Capture the cell that displays the provided text and extract its [x, y] central coordinate. 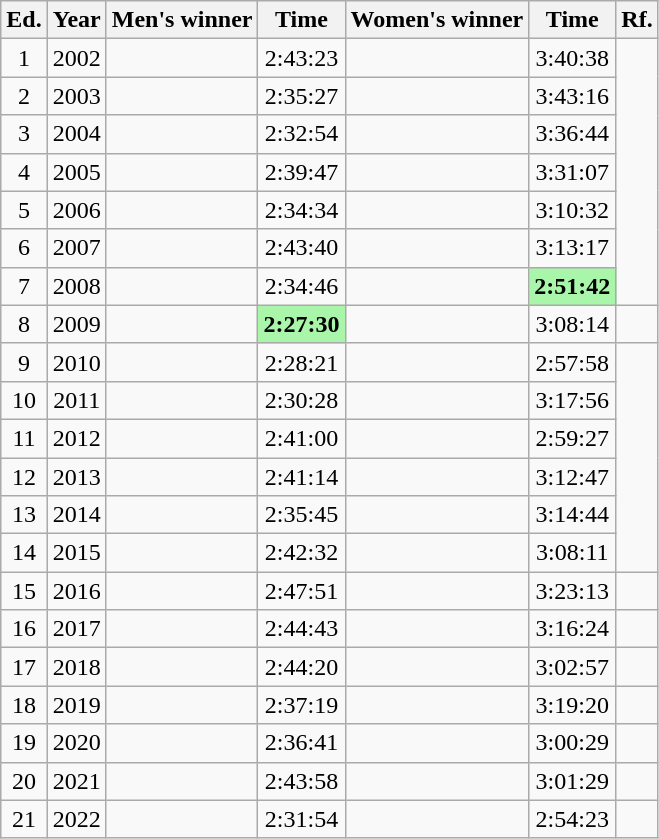
2022 [76, 819]
2:27:30 [302, 324]
3 [24, 134]
2:54:23 [572, 819]
14 [24, 553]
3:00:29 [572, 743]
2:47:51 [302, 591]
3:16:24 [572, 629]
2021 [76, 781]
2009 [76, 324]
2017 [76, 629]
17 [24, 667]
20 [24, 781]
2:28:21 [302, 362]
3:31:07 [572, 172]
2:31:54 [302, 819]
2:57:58 [572, 362]
3:12:47 [572, 477]
2:30:28 [302, 400]
2005 [76, 172]
2016 [76, 591]
2:39:47 [302, 172]
3:08:14 [572, 324]
2:34:34 [302, 210]
2 [24, 96]
2011 [76, 400]
Year [76, 20]
3:43:16 [572, 96]
13 [24, 515]
2:41:14 [302, 477]
16 [24, 629]
3:19:20 [572, 705]
11 [24, 438]
3:08:11 [572, 553]
2008 [76, 286]
2:32:54 [302, 134]
2:43:40 [302, 248]
3:14:44 [572, 515]
2013 [76, 477]
3:10:32 [572, 210]
2014 [76, 515]
2:59:27 [572, 438]
3:02:57 [572, 667]
6 [24, 248]
2:34:46 [302, 286]
3:17:56 [572, 400]
2:35:27 [302, 96]
2:35:45 [302, 515]
2015 [76, 553]
7 [24, 286]
3:23:13 [572, 591]
4 [24, 172]
Rf. [637, 20]
5 [24, 210]
19 [24, 743]
2006 [76, 210]
2:44:20 [302, 667]
3:40:38 [572, 58]
2:51:42 [572, 286]
2004 [76, 134]
3:13:17 [572, 248]
21 [24, 819]
2:41:00 [302, 438]
3:36:44 [572, 134]
2:43:23 [302, 58]
2:44:43 [302, 629]
1 [24, 58]
2019 [76, 705]
2007 [76, 248]
2018 [76, 667]
Women's winner [437, 20]
2003 [76, 96]
12 [24, 477]
10 [24, 400]
2012 [76, 438]
8 [24, 324]
2002 [76, 58]
2020 [76, 743]
18 [24, 705]
2:36:41 [302, 743]
2:43:58 [302, 781]
15 [24, 591]
3:01:29 [572, 781]
2:37:19 [302, 705]
Men's winner [182, 20]
9 [24, 362]
2010 [76, 362]
Ed. [24, 20]
2:42:32 [302, 553]
